Extract the (X, Y) coordinate from the center of the cell holding the provided text.  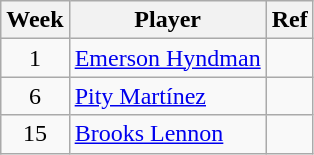
Brooks Lennon (168, 134)
1 (35, 58)
Emerson Hyndman (168, 58)
15 (35, 134)
Ref (290, 20)
6 (35, 96)
Week (35, 20)
Pity Martínez (168, 96)
Player (168, 20)
